Identify which cell holds the provided text, then report its [x, y] central coordinate. 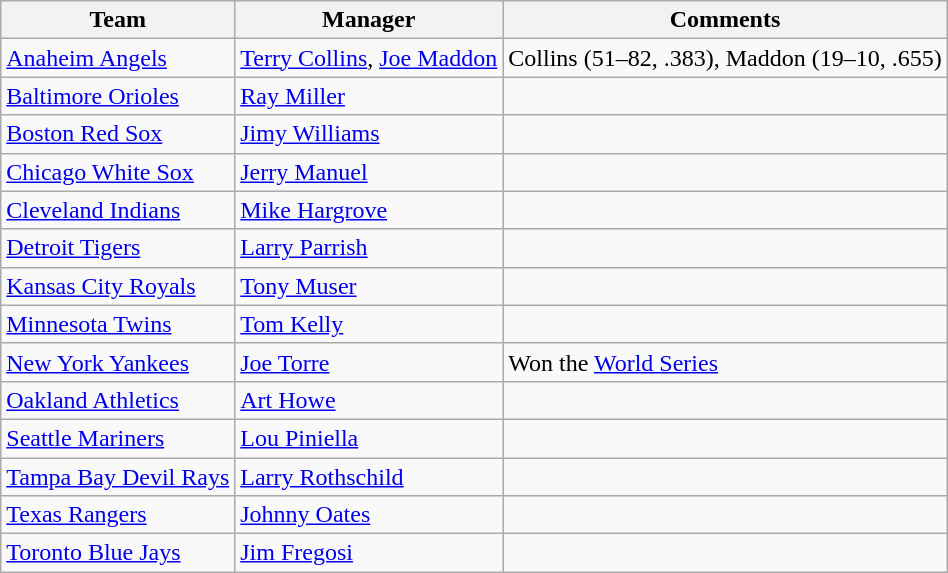
Jim Fregosi [369, 553]
Boston Red Sox [118, 134]
Oakland Athletics [118, 400]
Anaheim Angels [118, 58]
Terry Collins, Joe Maddon [369, 58]
Minnesota Twins [118, 324]
Won the World Series [725, 362]
Tony Muser [369, 286]
New York Yankees [118, 362]
Chicago White Sox [118, 172]
Cleveland Indians [118, 210]
Seattle Mariners [118, 438]
Team [118, 20]
Manager [369, 20]
Toronto Blue Jays [118, 553]
Art Howe [369, 400]
Joe Torre [369, 362]
Jerry Manuel [369, 172]
Tampa Bay Devil Rays [118, 477]
Collins (51–82, .383), Maddon (19–10, .655) [725, 58]
Tom Kelly [369, 324]
Baltimore Orioles [118, 96]
Lou Piniella [369, 438]
Kansas City Royals [118, 286]
Larry Parrish [369, 248]
Jimy Williams [369, 134]
Comments [725, 20]
Detroit Tigers [118, 248]
Larry Rothschild [369, 477]
Johnny Oates [369, 515]
Mike Hargrove [369, 210]
Ray Miller [369, 96]
Texas Rangers [118, 515]
